Output the (x, y) coordinate of the center of the cell containing the given text.  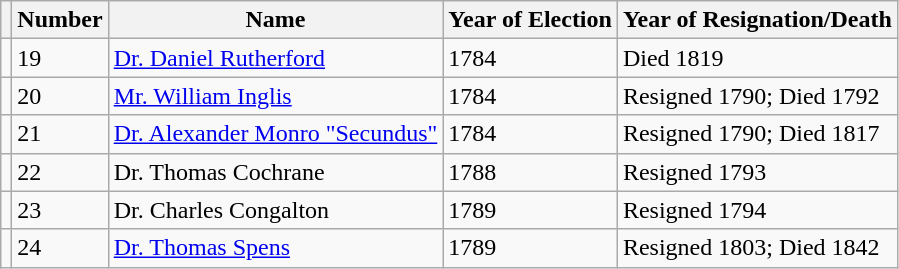
21 (60, 134)
24 (60, 248)
Name (276, 20)
Dr. Thomas Spens (276, 248)
Dr. Daniel Rutherford (276, 58)
Dr. Thomas Cochrane (276, 172)
19 (60, 58)
22 (60, 172)
1788 (530, 172)
Resigned 1794 (757, 210)
Resigned 1803; Died 1842 (757, 248)
Year of Resignation/Death (757, 20)
Dr. Alexander Monro "Secundus" (276, 134)
23 (60, 210)
Number (60, 20)
Dr. Charles Congalton (276, 210)
Died 1819 (757, 58)
Resigned 1793 (757, 172)
Resigned 1790; Died 1817 (757, 134)
Mr. William Inglis (276, 96)
Year of Election (530, 20)
20 (60, 96)
Resigned 1790; Died 1792 (757, 96)
